Identify which cell holds the provided text, then report its [x, y] central coordinate. 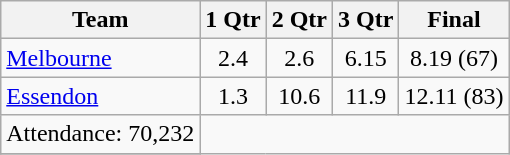
1 Qtr [233, 20]
Essendon [100, 96]
6.15 [366, 58]
10.6 [299, 96]
Attendance: 70,232 [100, 134]
2.6 [299, 58]
1.3 [233, 96]
8.19 (67) [454, 58]
11.9 [366, 96]
3 Qtr [366, 20]
2.4 [233, 58]
2 Qtr [299, 20]
Final [454, 20]
Team [100, 20]
Melbourne [100, 58]
12.11 (83) [454, 96]
